Detect which cell encompasses the target text, then output its [X, Y] center coordinate. 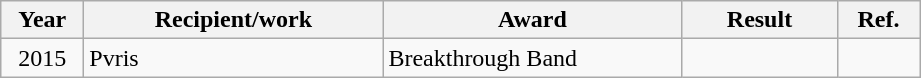
Pvris [234, 58]
Result [760, 20]
Recipient/work [234, 20]
Breakthrough Band [532, 58]
2015 [42, 58]
Award [532, 20]
Ref. [878, 20]
Year [42, 20]
